Extract the [x, y] coordinate from the center of the cell holding the provided text.  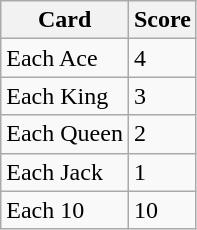
Each Queen [65, 134]
Each Ace [65, 58]
Each Jack [65, 172]
4 [162, 58]
Score [162, 20]
Card [65, 20]
Each 10 [65, 210]
10 [162, 210]
1 [162, 172]
Each King [65, 96]
3 [162, 96]
2 [162, 134]
